For the text-containing cell, return its midpoint in [X, Y] coordinate format. 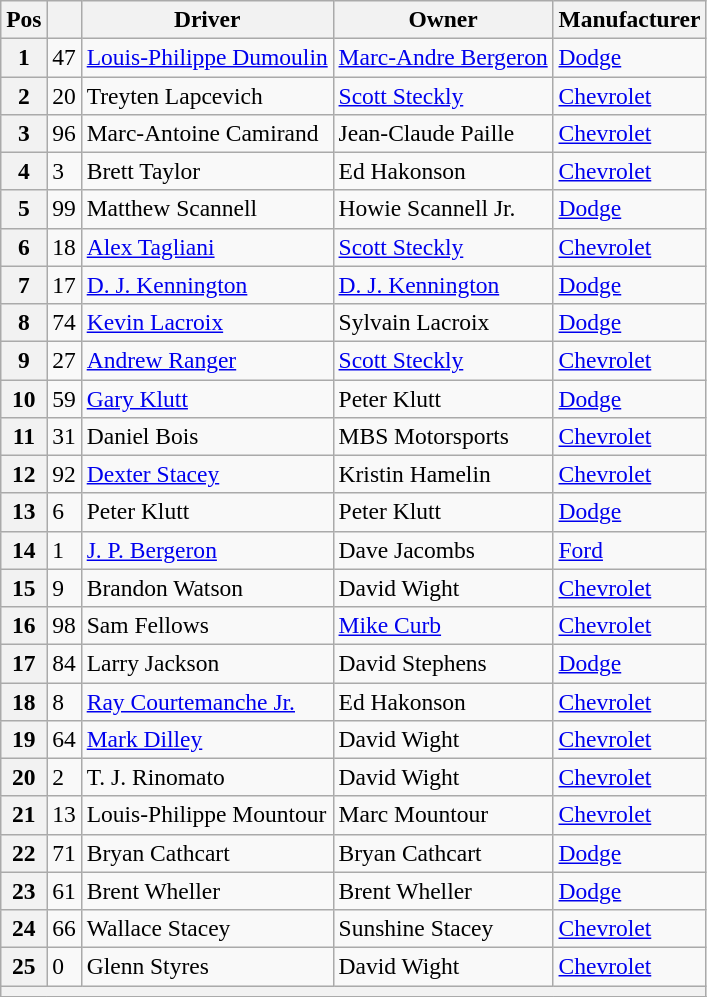
Sam Fellows [207, 625]
Ray Courtemanche Jr. [207, 701]
74 [64, 322]
92 [64, 474]
Marc-Antoine Camirand [207, 133]
15 [24, 588]
21 [24, 815]
Andrew Ranger [207, 360]
Jean-Claude Paille [443, 133]
61 [64, 891]
71 [64, 853]
84 [64, 663]
31 [64, 436]
T. J. Rinomato [207, 777]
Marc Mountour [443, 815]
25 [24, 966]
Sunshine Stacey [443, 928]
Mark Dilley [207, 739]
Driver [207, 19]
27 [64, 360]
Glenn Styres [207, 966]
David Stephens [443, 663]
59 [64, 398]
Howie Scannell Jr. [443, 209]
0 [64, 966]
Sylvain Lacroix [443, 322]
7 [24, 285]
Matthew Scannell [207, 209]
Wallace Stacey [207, 928]
12 [24, 474]
Pos [24, 19]
Kristin Hamelin [443, 474]
Louis-Philippe Dumoulin [207, 57]
Louis-Philippe Mountour [207, 815]
Marc-Andre Bergeron [443, 57]
Brett Taylor [207, 171]
66 [64, 928]
Treyten Lapcevich [207, 95]
22 [24, 853]
96 [64, 133]
64 [64, 739]
47 [64, 57]
14 [24, 550]
5 [24, 209]
11 [24, 436]
Dave Jacombs [443, 550]
10 [24, 398]
16 [24, 625]
99 [64, 209]
Brandon Watson [207, 588]
J. P. Bergeron [207, 550]
Dexter Stacey [207, 474]
98 [64, 625]
Gary Klutt [207, 398]
Ford [630, 550]
Owner [443, 19]
MBS Motorsports [443, 436]
24 [24, 928]
Daniel Bois [207, 436]
23 [24, 891]
Manufacturer [630, 19]
Alex Tagliani [207, 247]
Kevin Lacroix [207, 322]
Larry Jackson [207, 663]
4 [24, 171]
Mike Curb [443, 625]
19 [24, 739]
